Return the (x, y) coordinate for the center point of the cell that contains the specified text.  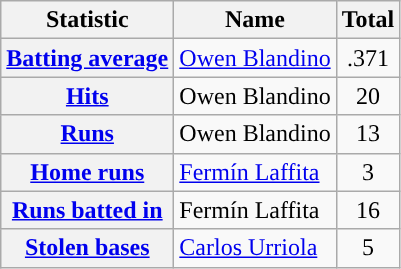
Stolen bases (88, 248)
Statistic (88, 20)
Hits (88, 96)
Runs (88, 134)
Carlos Urriola (255, 248)
5 (368, 248)
Total (368, 20)
.371 (368, 58)
Name (255, 20)
Batting average (88, 58)
Home runs (88, 172)
Runs batted in (88, 210)
20 (368, 96)
13 (368, 134)
3 (368, 172)
16 (368, 210)
